Return the [X, Y] coordinate for the center point of the cell that contains the specified text.  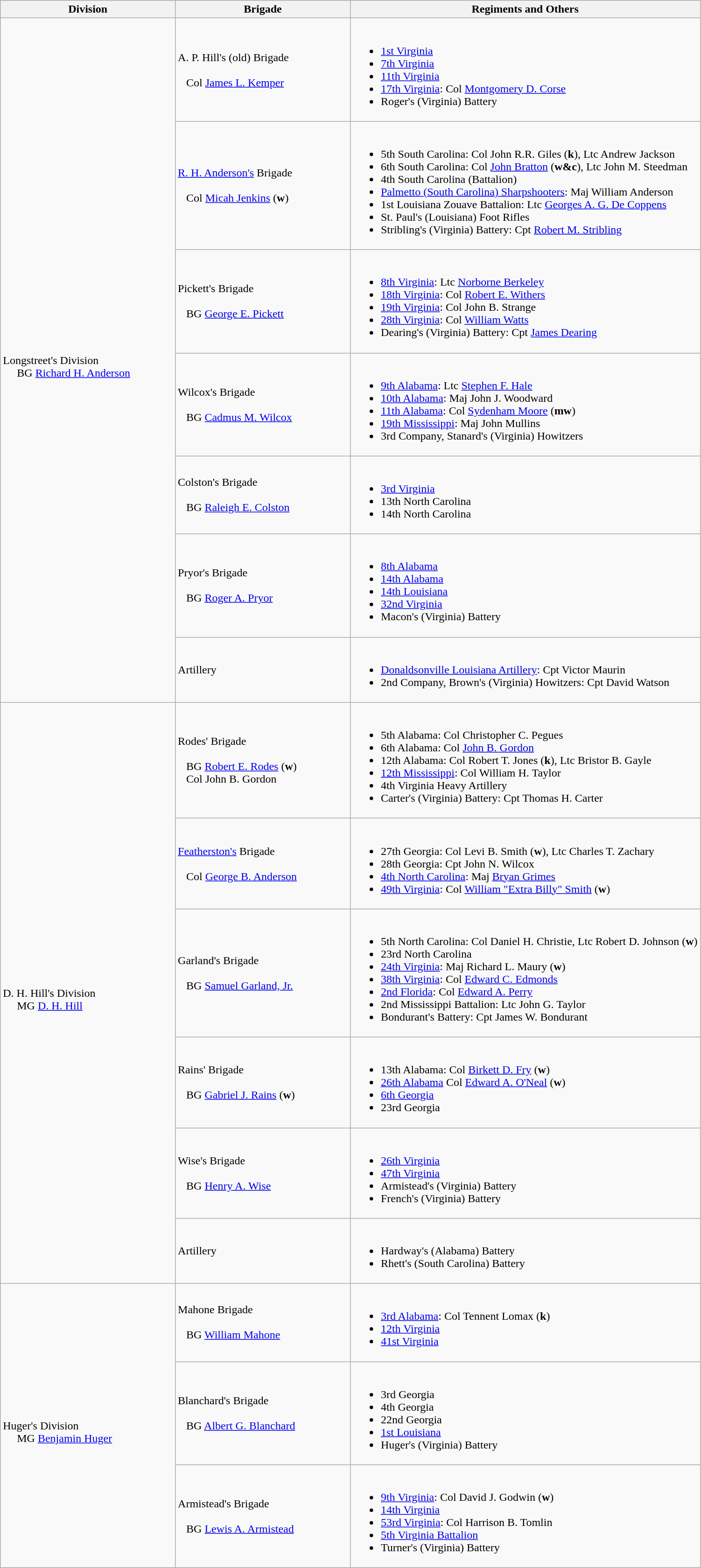
1st Virginia7th Virginia11th Virginia17th Virginia: Col Montgomery D. CorseRoger's (Virginia) Battery [525, 70]
Rains' Brigade BG Gabriel J. Rains (w) [263, 1082]
Huger's Division MG Benjamin Huger [88, 1426]
3rd Georgia4th Georgia22nd Georgia1st LouisianaHuger's (Virginia) Battery [525, 1413]
8th Alabama14th Alabama14th Louisiana32nd VirginiaMacon's (Virginia) Battery [525, 585]
3rd Alabama: Col Tennent Lomax (k)12th Virginia41st Virginia [525, 1323]
Blanchard's Brigade BG Albert G. Blanchard [263, 1413]
Rodes' Brigade BG Robert E. Rodes (w) Col John B. Gordon [263, 760]
Division [88, 9]
Colston's Brigade BG Raleigh E. Colston [263, 495]
Mahone Brigade BG William Mahone [263, 1323]
26th Virginia47th VirginiaArmistead's (Virginia) BatteryFrench's (Virginia) Battery [525, 1173]
Donaldsonville Louisiana Artillery: Cpt Victor Maurin2nd Company, Brown's (Virginia) Howitzers: Cpt David Watson [525, 670]
R. H. Anderson's Brigade Col Micah Jenkins (w) [263, 186]
Regiments and Others [525, 9]
A. P. Hill's (old) Brigade Col James L. Kemper [263, 70]
D. H. Hill's Division MG D. H. Hill [88, 993]
Garland's Brigade BG Samuel Garland, Jr. [263, 973]
Brigade [263, 9]
Hardway's (Alabama) BatteryRhett's (South Carolina) Battery [525, 1251]
Pickett's Brigade BG George E. Pickett [263, 301]
3rd Virginia13th North Carolina14th North Carolina [525, 495]
Wise's Brigade BG Henry A. Wise [263, 1173]
13th Alabama: Col Birkett D. Fry (w)26th Alabama Col Edward A. O'Neal (w)6th Georgia23rd Georgia [525, 1082]
Featherston's Brigade Col George B. Anderson [263, 863]
9th Virginia: Col David J. Godwin (w)14th Virginia53rd Virginia: Col Harrison B. Tomlin5th Virginia BattalionTurner's (Virginia) Battery [525, 1517]
Wilcox's Brigade BG Cadmus M. Wilcox [263, 404]
Pryor's Brigade BG Roger A. Pryor [263, 585]
Armistead's Brigade BG Lewis A. Armistead [263, 1517]
Longstreet's Division BG Richard H. Anderson [88, 360]
